Identify which cell holds the provided text, then report its [X, Y] central coordinate. 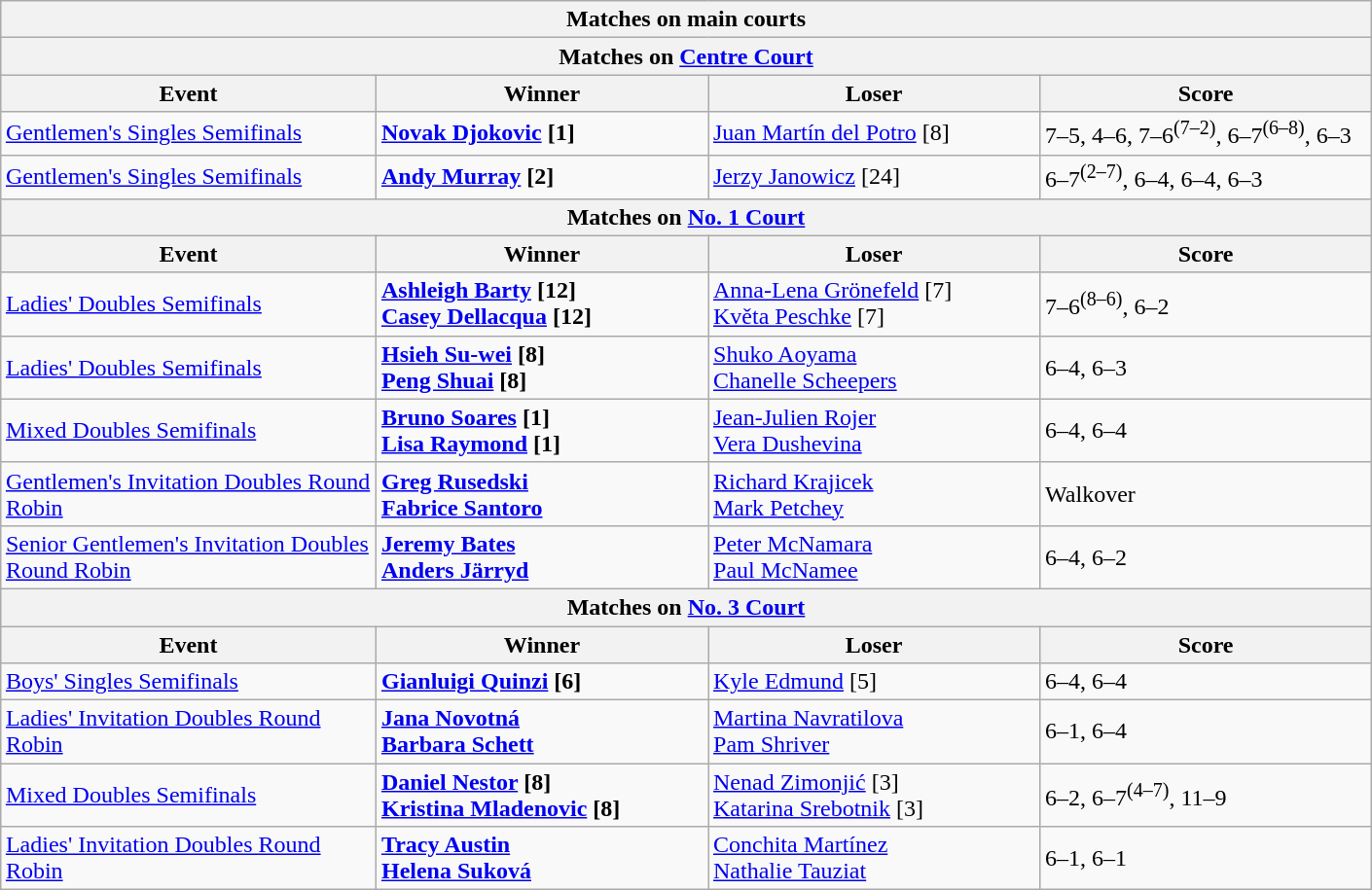
Walkover [1207, 494]
Anna-Lena Grönefeld [7] Květa Peschke [7] [874, 303]
Daniel Nestor [8] Kristina Mladenovic [8] [541, 796]
Conchita Martínez Nathalie Tauziat [874, 858]
6–7(2–7), 6–4, 6–4, 6–3 [1207, 177]
Martina Navratilova Pam Shriver [874, 731]
6–1, 6–4 [1207, 731]
Gianluigi Quinzi [6] [541, 682]
Andy Murray [2] [541, 177]
Matches on main courts [685, 19]
Juan Martín del Potro [8] [874, 134]
7–5, 4–6, 7–6(7–2), 6–7(6–8), 6–3 [1207, 134]
Bruno Soares [1] Lisa Raymond [1] [541, 430]
Gentlemen's Invitation Doubles Round Robin [188, 494]
Jeremy Bates Anders Järryd [541, 556]
Matches on Centre Court [685, 56]
Boys' Singles Semifinals [188, 682]
Novak Djokovic [1] [541, 134]
6–4, 6–2 [1207, 556]
Jana Novotná Barbara Schett [541, 731]
Senior Gentlemen's Invitation Doubles Round Robin [188, 556]
Greg Rusedski Fabrice Santoro [541, 494]
Richard Krajicek Mark Petchey [874, 494]
6–4, 6–3 [1207, 368]
Hsieh Su-wei [8] Peng Shuai [8] [541, 368]
7–6(8–6), 6–2 [1207, 303]
Matches on No. 3 Court [685, 607]
Shuko Aoyama Chanelle Scheepers [874, 368]
Jerzy Janowicz [24] [874, 177]
Ashleigh Barty [12] Casey Dellacqua [12] [541, 303]
6–2, 6–7(4–7), 11–9 [1207, 796]
6–1, 6–1 [1207, 858]
Kyle Edmund [5] [874, 682]
Tracy Austin Helena Suková [541, 858]
Jean-Julien Rojer Vera Dushevina [874, 430]
Nenad Zimonjić [3] Katarina Srebotnik [3] [874, 796]
Matches on No. 1 Court [685, 217]
Peter McNamara Paul McNamee [874, 556]
